Output the [x, y] coordinate of the center of the cell containing the given text.  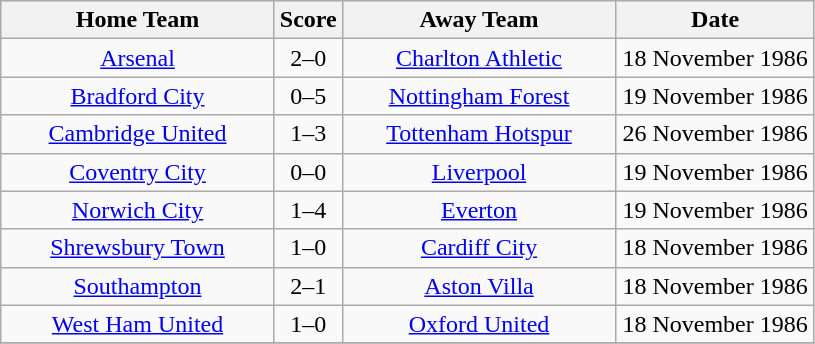
Aston Villa [479, 286]
1–4 [308, 210]
Charlton Athletic [479, 58]
Away Team [479, 20]
Oxford United [479, 324]
Coventry City [138, 172]
Score [308, 20]
2–1 [308, 286]
Shrewsbury Town [138, 248]
Nottingham Forest [479, 96]
Cambridge United [138, 134]
0–5 [308, 96]
Norwich City [138, 210]
Arsenal [138, 58]
0–0 [308, 172]
1–3 [308, 134]
2–0 [308, 58]
Bradford City [138, 96]
Everton [479, 210]
Home Team [138, 20]
Tottenham Hotspur [479, 134]
Liverpool [479, 172]
West Ham United [138, 324]
Date [716, 20]
26 November 1986 [716, 134]
Cardiff City [479, 248]
Southampton [138, 286]
